Capture the cell that displays the provided text and extract its [x, y] central coordinate. 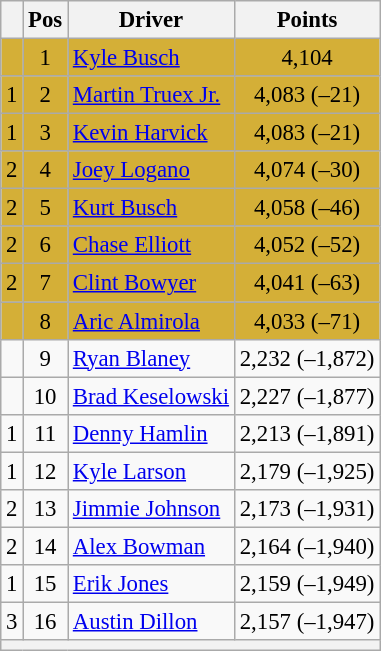
15 [46, 584]
2,157 (–1,947) [306, 621]
16 [46, 621]
Kyle Larson [152, 471]
4,104 [306, 58]
12 [46, 471]
4,041 (–63) [306, 283]
Ryan Blaney [152, 358]
Martin Truex Jr. [152, 95]
6 [46, 245]
2,213 (–1,891) [306, 433]
2,179 (–1,925) [306, 471]
Kevin Harvick [152, 133]
9 [46, 358]
Denny Hamlin [152, 433]
Jimmie Johnson [152, 509]
13 [46, 509]
11 [46, 433]
4,052 (–52) [306, 245]
Pos [46, 20]
Erik Jones [152, 584]
Kurt Busch [152, 208]
10 [46, 396]
5 [46, 208]
4,058 (–46) [306, 208]
Driver [152, 20]
Kyle Busch [152, 58]
2,173 (–1,931) [306, 509]
Clint Bowyer [152, 283]
Chase Elliott [152, 245]
Aric Almirola [152, 321]
Alex Bowman [152, 546]
2,227 (–1,877) [306, 396]
14 [46, 546]
7 [46, 283]
Points [306, 20]
4,033 (–71) [306, 321]
Joey Logano [152, 170]
2,159 (–1,949) [306, 584]
2,232 (–1,872) [306, 358]
2,164 (–1,940) [306, 546]
Brad Keselowski [152, 396]
4 [46, 170]
8 [46, 321]
Austin Dillon [152, 621]
4,074 (–30) [306, 170]
